Extract the [X, Y] coordinate from the center of the cell holding the provided text.  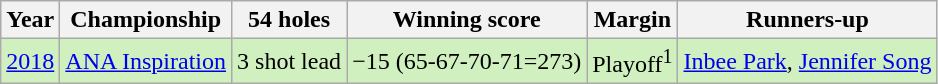
3 shot lead [290, 62]
Year [30, 20]
ANA Inspiration [146, 62]
Championship [146, 20]
Runners-up [808, 20]
54 holes [290, 20]
Margin [632, 20]
−15 (65-67-70-71=273) [467, 62]
Inbee Park, Jennifer Song [808, 62]
Playoff1 [632, 62]
2018 [30, 62]
Winning score [467, 20]
